Search for the cell housing the specified text and yield its (x, y) center coordinate. 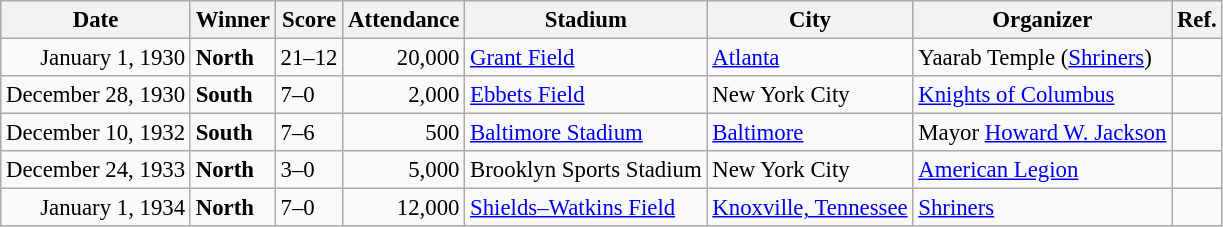
Baltimore Stadium (586, 133)
Mayor Howard W. Jackson (1042, 133)
Attendance (404, 20)
3–0 (309, 170)
Ref. (1197, 20)
Shriners (1042, 208)
January 1, 1930 (96, 58)
Grant Field (586, 58)
Brooklyn Sports Stadium (586, 170)
Organizer (1042, 20)
2,000 (404, 95)
Ebbets Field (586, 95)
City (810, 20)
5,000 (404, 170)
Yaarab Temple (Shriners) (1042, 58)
December 24, 1933 (96, 170)
20,000 (404, 58)
Date (96, 20)
Atlanta (810, 58)
December 10, 1932 (96, 133)
December 28, 1930 (96, 95)
Stadium (586, 20)
12,000 (404, 208)
Shields–Watkins Field (586, 208)
January 1, 1934 (96, 208)
Knoxville, Tennessee (810, 208)
21–12 (309, 58)
Baltimore (810, 133)
7–6 (309, 133)
Winner (232, 20)
Knights of Columbus (1042, 95)
500 (404, 133)
Score (309, 20)
American Legion (1042, 170)
